Capture the cell that displays the provided text and extract its [x, y] central coordinate. 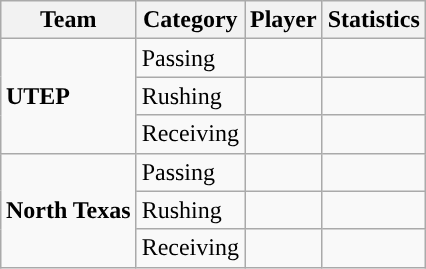
North Texas [68, 210]
UTEP [68, 96]
Player [283, 20]
Category [190, 20]
Statistics [374, 20]
Team [68, 20]
